Search for the cell housing the specified text and yield its [X, Y] center coordinate. 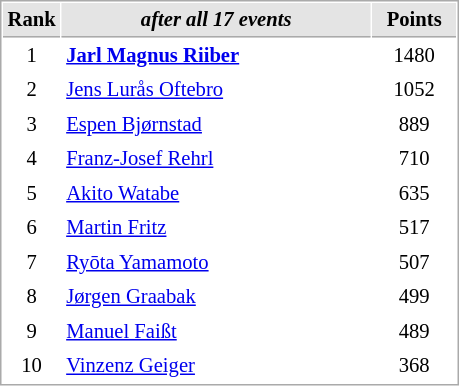
10 [32, 366]
507 [414, 262]
1 [32, 56]
6 [32, 228]
635 [414, 194]
Points [414, 20]
Rank [32, 20]
Martin Fritz [216, 228]
Jarl Magnus Riiber [216, 56]
2 [32, 90]
710 [414, 158]
1480 [414, 56]
Ryōta Yamamoto [216, 262]
Vinzenz Geiger [216, 366]
Jørgen Graabak [216, 296]
Espen Bjørnstad [216, 124]
499 [414, 296]
9 [32, 332]
8 [32, 296]
1052 [414, 90]
5 [32, 194]
Manuel Faißt [216, 332]
Franz-Josef Rehrl [216, 158]
889 [414, 124]
7 [32, 262]
368 [414, 366]
3 [32, 124]
517 [414, 228]
489 [414, 332]
after all 17 events [216, 20]
Jens Lurås Oftebro [216, 90]
Akito Watabe [216, 194]
4 [32, 158]
